Identify which cell holds the provided text, then report its [X, Y] central coordinate. 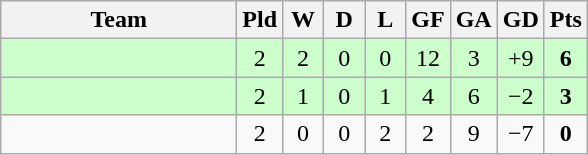
GF [428, 20]
−7 [520, 134]
GD [520, 20]
−2 [520, 96]
Pld [260, 20]
W [304, 20]
GA [474, 20]
12 [428, 58]
+9 [520, 58]
Pts [566, 20]
Team [119, 20]
D [344, 20]
L [386, 20]
4 [428, 96]
9 [474, 134]
